Extract the [x, y] coordinate from the center of the cell holding the provided text.  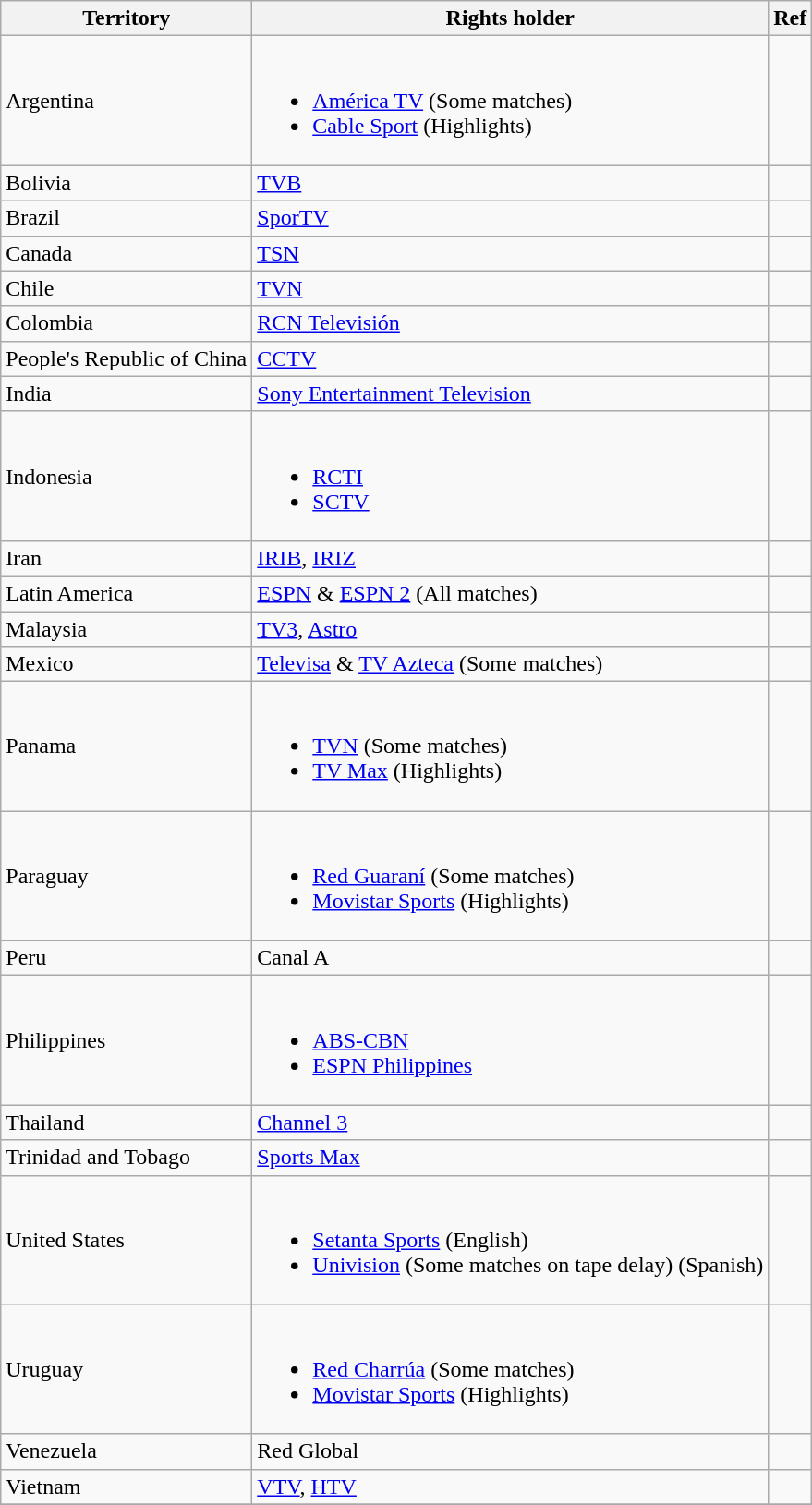
Red Charrúa (Some matches)Movistar Sports (Highlights) [510, 1369]
Malaysia [127, 629]
RCTISCTV [510, 476]
Channel 3 [510, 1123]
Sports Max [510, 1158]
Argentina [127, 101]
TSN [510, 253]
TVB [510, 183]
Paraguay [127, 876]
Territory [127, 18]
América TV (Some matches)Cable Sport (Highlights) [510, 101]
Indonesia [127, 476]
SporTV [510, 218]
Rights holder [510, 18]
Televisa & TV Azteca (Some matches) [510, 664]
Ref [791, 18]
Sony Entertainment Television [510, 394]
TVN (Some matches)TV Max (Highlights) [510, 746]
United States [127, 1240]
Panama [127, 746]
Canada [127, 253]
Canal A [510, 958]
India [127, 394]
VTV, HTV [510, 1487]
Colombia [127, 323]
ESPN & ESPN 2 (All matches) [510, 593]
Philippines [127, 1040]
Venezuela [127, 1451]
TVN [510, 288]
Bolivia [127, 183]
Setanta Sports (English)Univision (Some matches on tape delay) (Spanish) [510, 1240]
TV3, Astro [510, 629]
Iran [127, 558]
IRIB, IRIZ [510, 558]
RCN Televisión [510, 323]
Brazil [127, 218]
Mexico [127, 664]
Latin America [127, 593]
Chile [127, 288]
Trinidad and Tobago [127, 1158]
People's Republic of China [127, 358]
ABS-CBNESPN Philippines [510, 1040]
Red Global [510, 1451]
Thailand [127, 1123]
CCTV [510, 358]
Vietnam [127, 1487]
Uruguay [127, 1369]
Peru [127, 958]
Red Guaraní (Some matches)Movistar Sports (Highlights) [510, 876]
